Extract the (X, Y) coordinate from the center of the cell holding the provided text.  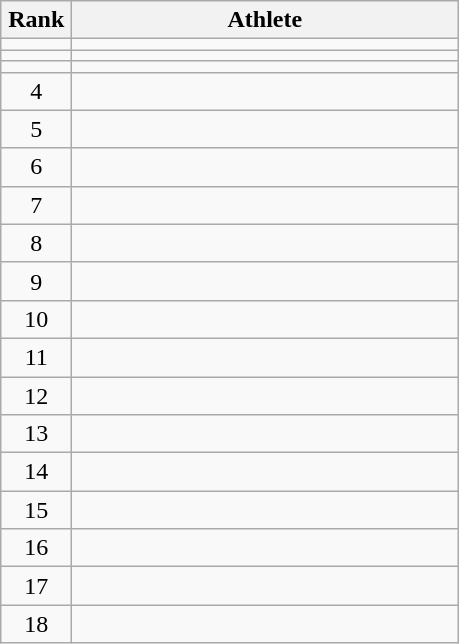
9 (36, 281)
7 (36, 205)
6 (36, 167)
Athlete (265, 20)
12 (36, 395)
8 (36, 243)
Rank (36, 20)
17 (36, 586)
16 (36, 548)
14 (36, 472)
5 (36, 129)
10 (36, 319)
11 (36, 357)
18 (36, 624)
13 (36, 434)
15 (36, 510)
4 (36, 91)
